Find where the given text appears and provide that cell's center as (X, Y) coordinate. 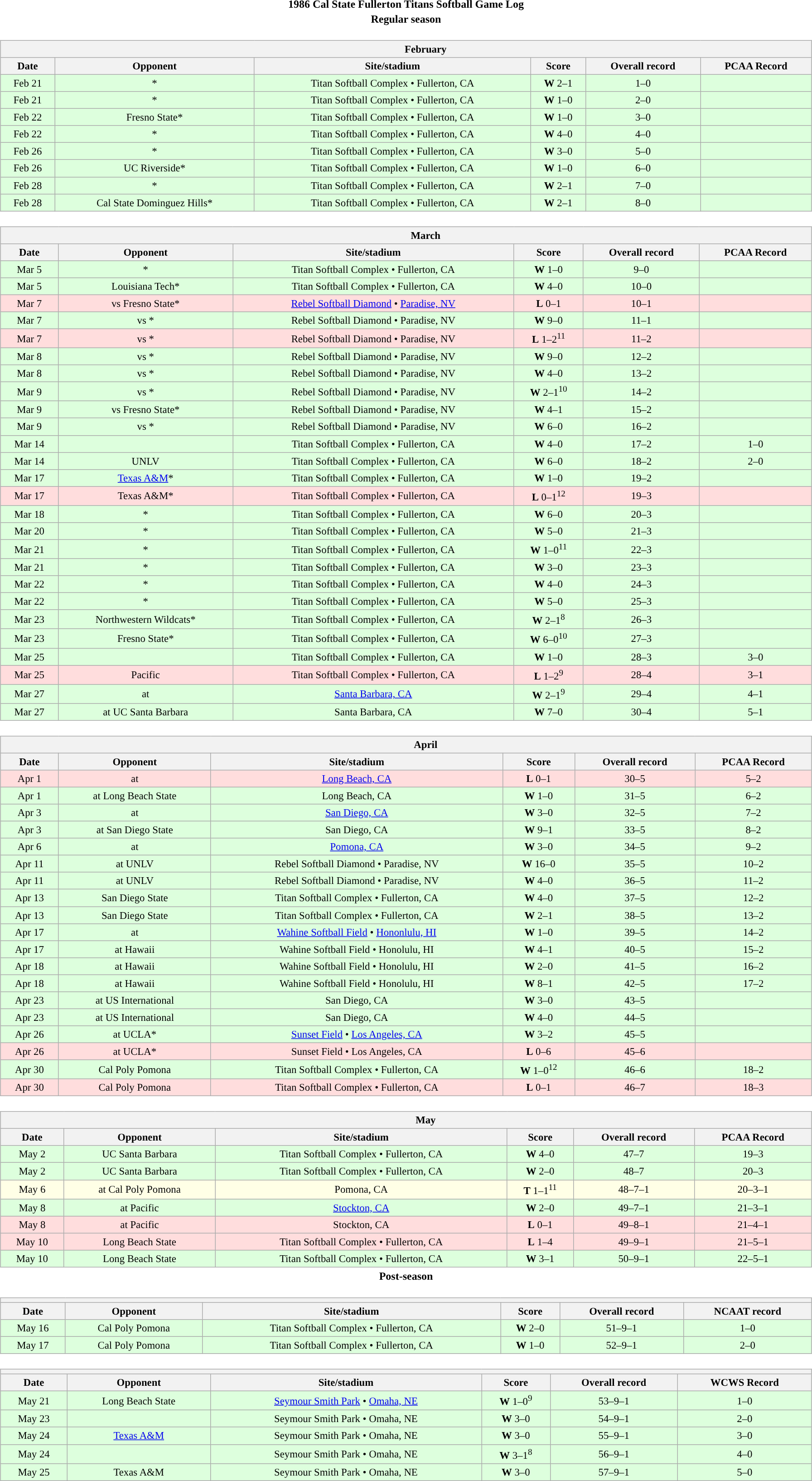
Pacific (146, 675)
May 23 (34, 1419)
NCAAT record (748, 1311)
W 2–18 (548, 619)
45–6 (634, 1051)
10–0 (641, 286)
9–0 (641, 269)
28–3 (641, 657)
11–1 (641, 320)
48–7 (633, 1171)
25–3 (641, 602)
50–9–1 (633, 1258)
Apr 6 (30, 847)
37–5 (634, 898)
W 16–0 (538, 864)
49–7–1 (633, 1208)
31–5 (634, 796)
38–5 (634, 915)
35–5 (634, 864)
39–5 (634, 932)
W 3–1 (540, 1258)
52–9–1 (622, 1345)
10–1 (641, 303)
Louisiana Tech* (146, 286)
UNLV (146, 461)
56–9–1 (614, 1454)
7–2 (754, 813)
40–5 (634, 949)
at San Diego State (135, 830)
6–0 (643, 168)
45–5 (634, 1034)
W 6–010 (548, 638)
May 6 (32, 1189)
7–0 (643, 185)
9–2 (754, 847)
29–4 (641, 694)
May 21 (34, 1401)
L 1–211 (548, 338)
8–0 (643, 203)
46–7 (634, 1088)
5–2 (754, 779)
4–1 (755, 694)
W 3–18 (516, 1454)
55–9–1 (614, 1436)
UC Riverside* (155, 168)
W 2–19 (548, 694)
51–9–1 (622, 1328)
Northwestern Wildcats* (146, 619)
21–3 (641, 531)
22–3 (641, 549)
March (406, 235)
21–4–1 (753, 1224)
W 3–2 (538, 1034)
6–2 (754, 796)
W 1–09 (516, 1401)
28–4 (641, 675)
49–8–1 (633, 1224)
47–7 (633, 1154)
WCWS Record (744, 1383)
L 1–4 (540, 1242)
21–5–1 (753, 1242)
Wahine Softball Field • Hononlulu, HI (357, 932)
21–3–1 (753, 1208)
10–2 (754, 864)
33–5 (634, 830)
44–5 (634, 1017)
L 1–29 (548, 675)
8–2 (754, 830)
26–3 (641, 619)
W 2–110 (548, 392)
W 1–011 (548, 549)
Mar 18 (29, 514)
W 9–1 (538, 830)
W 1–012 (538, 1069)
57–9–1 (614, 1472)
54–9–1 (614, 1419)
May 25 (34, 1472)
19–2 (641, 478)
May 17 (33, 1345)
May (406, 1120)
Cal State Dominguez Hills* (155, 203)
30–5 (634, 779)
46–6 (634, 1069)
W 7–0 (548, 712)
49–9–1 (633, 1242)
April (406, 745)
L 0–6 (538, 1051)
53–9–1 (614, 1401)
34–5 (634, 847)
27–3 (641, 638)
41–5 (634, 966)
3–1 (755, 675)
5–1 (755, 712)
at Long Beach State (135, 796)
T 1–111 (540, 1189)
48–7–1 (633, 1189)
Mar 20 (29, 531)
42–5 (634, 983)
22–5–1 (753, 1258)
23–3 (641, 567)
at UC Santa Barbara (146, 712)
February (406, 49)
20–3–1 (753, 1189)
18–3 (754, 1088)
36–5 (634, 881)
W 8–1 (538, 983)
30–4 (641, 712)
43–5 (634, 1000)
at Cal Poly Pomona (140, 1189)
May 16 (33, 1328)
L 0–112 (548, 496)
24–3 (641, 584)
32–5 (634, 813)
